Return [x, y] of the center of cell containing provided text 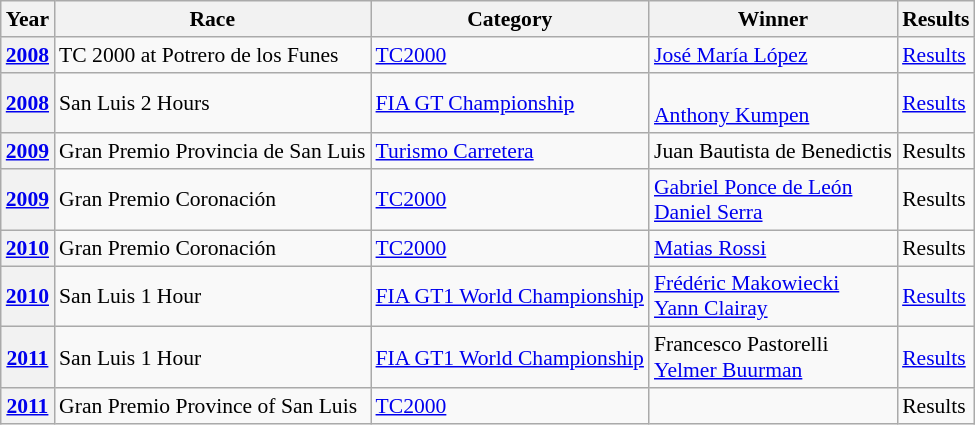
Matias Rossi [773, 248]
Category [510, 19]
Anthony Kumpen [773, 102]
José María López [773, 55]
Winner [773, 19]
Gabriel Ponce de León Daniel Serra [773, 200]
Year [28, 19]
FIA GT Championship [510, 102]
Frédéric Makowiecki Yann Clairay [773, 296]
Gran Premio Province of San Luis [212, 406]
Gran Premio Provincia de San Luis [212, 152]
TC 2000 at Potrero de los Funes [212, 55]
Race [212, 19]
San Luis 2 Hours [212, 102]
Turismo Carretera [510, 152]
Juan Bautista de Benedictis [773, 152]
Francesco Pastorelli Yelmer Buurman [773, 358]
